Return the [X, Y] coordinate for the center point of the cell that contains the specified text.  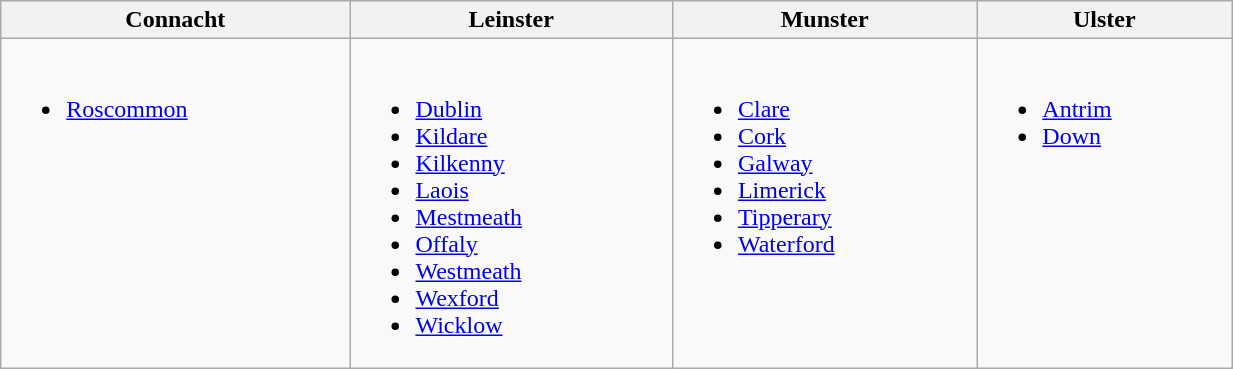
DublinKildareKilkennyLaoisMestmeathOffalyWestmeathWexfordWicklow [511, 204]
Roscommon [176, 204]
Leinster [511, 20]
ClareCorkGalwayLimerickTipperaryWaterford [824, 204]
Munster [824, 20]
Ulster [1104, 20]
Connacht [176, 20]
AntrimDown [1104, 204]
